Capture the cell that displays the provided text and extract its [x, y] central coordinate. 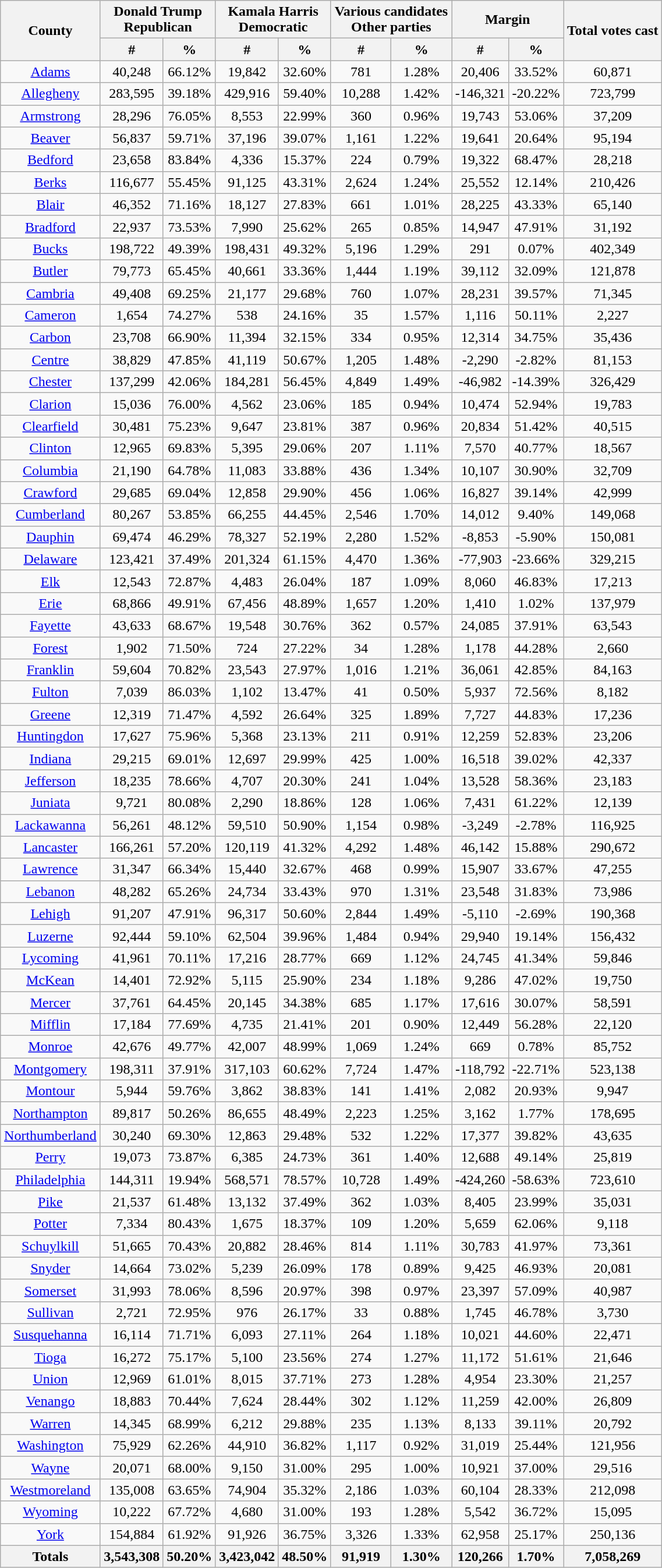
46.93% [536, 1268]
61.92% [189, 1534]
16,272 [132, 1357]
42.85% [536, 670]
4,849 [361, 382]
Margin [508, 20]
38.83% [305, 1091]
12,965 [132, 448]
234 [361, 980]
26,809 [613, 1401]
144,311 [132, 1180]
28,225 [480, 204]
Berks [50, 182]
21,257 [613, 1379]
-22.71% [536, 1069]
78.57% [305, 1180]
46.78% [536, 1312]
5,395 [247, 448]
41.32% [305, 847]
Totals [50, 1556]
63,543 [613, 625]
1.47% [422, 1069]
23,658 [132, 160]
49.14% [536, 1158]
38,829 [132, 360]
18.86% [305, 803]
-5,110 [480, 914]
291 [480, 249]
66,255 [247, 515]
9,286 [480, 980]
36.75% [305, 1534]
2,660 [613, 648]
Blair [50, 204]
7,334 [132, 1224]
1.17% [422, 1002]
1.42% [422, 94]
Juniata [50, 803]
69,474 [132, 537]
46,142 [480, 847]
156,432 [613, 936]
Centre [50, 360]
402,349 [613, 249]
68.47% [536, 160]
44.83% [536, 714]
212,098 [613, 1490]
44,910 [247, 1446]
17,627 [132, 737]
9,947 [613, 1091]
12,969 [132, 1379]
Westmoreland [50, 1490]
-23.66% [536, 559]
33.52% [536, 72]
51.61% [536, 1357]
Greene [50, 714]
0.78% [536, 1047]
8,060 [480, 581]
198,722 [132, 249]
4,336 [247, 160]
22,937 [132, 226]
24.16% [305, 316]
78,327 [247, 537]
31,019 [480, 1446]
29,516 [613, 1468]
12,314 [480, 338]
141 [361, 1091]
50.11% [536, 316]
12,449 [480, 1025]
92,444 [132, 936]
12,543 [132, 581]
235 [361, 1424]
0.95% [422, 338]
73.02% [189, 1268]
McKean [50, 980]
71,345 [613, 293]
86,655 [247, 1113]
68.00% [189, 1468]
116,677 [132, 182]
12,259 [480, 737]
23.06% [305, 404]
Columbia [50, 470]
39.14% [536, 493]
Sullivan [50, 1312]
59,510 [247, 825]
4,735 [247, 1025]
11,394 [247, 338]
52.83% [536, 737]
36.82% [305, 1446]
35,031 [613, 1202]
1,444 [361, 271]
0.98% [422, 825]
40,987 [613, 1290]
33.36% [305, 271]
295 [361, 1468]
0.85% [422, 226]
29.48% [305, 1135]
27.97% [305, 670]
325 [361, 714]
3,162 [480, 1113]
2,844 [361, 914]
184,281 [247, 382]
Somerset [50, 1290]
67.72% [189, 1512]
42,676 [132, 1047]
19.94% [189, 1180]
69.01% [189, 759]
30.90% [536, 470]
32,709 [613, 470]
Clearfield [50, 426]
6,093 [247, 1335]
1,102 [247, 692]
49.32% [305, 249]
37.00% [536, 1468]
2,546 [361, 515]
-58.63% [536, 1180]
724 [247, 648]
18,567 [613, 448]
47.02% [536, 980]
49,408 [132, 293]
17,377 [480, 1135]
65.26% [189, 891]
3,326 [361, 1534]
250,136 [613, 1534]
56,261 [132, 825]
18.37% [305, 1224]
2,290 [247, 803]
43,633 [132, 625]
50.20% [189, 1556]
74,904 [247, 1490]
8,405 [480, 1202]
Cumberland [50, 515]
Pike [50, 1202]
685 [361, 1002]
1.25% [422, 1113]
398 [361, 1290]
2,624 [361, 182]
Dauphin [50, 537]
39.57% [536, 293]
1,654 [132, 316]
48.99% [305, 1047]
43,635 [613, 1135]
7,039 [132, 692]
14,664 [132, 1268]
23.56% [305, 1357]
73,361 [613, 1246]
25,819 [613, 1158]
Mifflin [50, 1025]
-14.39% [536, 382]
69.30% [189, 1135]
24,734 [247, 891]
34.38% [305, 1002]
61.22% [536, 803]
30,481 [132, 426]
48.49% [305, 1113]
68.67% [189, 625]
8,596 [247, 1290]
24,745 [480, 958]
Adams [50, 72]
970 [361, 891]
53.85% [189, 515]
317,103 [247, 1069]
56.45% [305, 382]
150,081 [613, 537]
334 [361, 338]
29.68% [305, 293]
56,837 [132, 138]
568,571 [247, 1180]
1.27% [422, 1357]
46,352 [132, 204]
241 [361, 781]
18,127 [247, 204]
14,345 [132, 1424]
39.11% [536, 1424]
35 [361, 316]
198,311 [132, 1069]
43.31% [305, 182]
42,007 [247, 1047]
Philadelphia [50, 1180]
9,721 [132, 803]
1,161 [361, 138]
Perry [50, 1158]
33.88% [305, 470]
-20.22% [536, 94]
1,675 [247, 1224]
28,296 [132, 116]
42.00% [536, 1401]
Snyder [50, 1268]
22.99% [305, 116]
27.83% [305, 204]
-118,792 [480, 1069]
1.07% [422, 293]
723,610 [613, 1180]
326,429 [613, 382]
17,184 [132, 1025]
12,139 [613, 803]
207 [361, 448]
20,792 [613, 1424]
73.53% [189, 226]
50.67% [305, 360]
23,708 [132, 338]
12.14% [536, 182]
Delaware [50, 559]
31,993 [132, 1290]
9,425 [480, 1268]
85,752 [613, 1047]
72.95% [189, 1312]
80.43% [189, 1224]
Cameron [50, 316]
15.37% [305, 160]
16,827 [480, 493]
71.47% [189, 714]
1,484 [361, 936]
3,423,042 [247, 1556]
5,368 [247, 737]
20,834 [480, 426]
5,944 [132, 1091]
0.97% [422, 1290]
15,907 [480, 869]
10,107 [480, 470]
5,659 [480, 1224]
224 [361, 160]
1,117 [361, 1446]
75.17% [189, 1357]
1,410 [480, 603]
7,727 [480, 714]
11,172 [480, 1357]
31,347 [132, 869]
Total votes cast [613, 30]
0.91% [422, 737]
9,150 [247, 1468]
1,902 [132, 648]
Lehigh [50, 914]
15.88% [536, 847]
69.83% [189, 448]
29,940 [480, 936]
Mercer [50, 1002]
36,061 [480, 670]
42,337 [613, 759]
4,592 [247, 714]
2,721 [132, 1312]
1.52% [422, 537]
49.91% [189, 603]
0.07% [536, 249]
Luzerne [50, 936]
62.26% [189, 1446]
59,604 [132, 670]
17,213 [613, 581]
8,015 [247, 1379]
74.27% [189, 316]
1,178 [480, 648]
135,008 [132, 1490]
10,728 [361, 1180]
57.09% [536, 1290]
13,132 [247, 1202]
12,863 [247, 1135]
109 [361, 1224]
Beaver [50, 138]
1,205 [361, 360]
62,958 [480, 1534]
23,543 [247, 670]
5,542 [480, 1512]
58,591 [613, 1002]
40,515 [613, 426]
78.66% [189, 781]
70.44% [189, 1401]
Montour [50, 1091]
25.44% [536, 1446]
1.30% [422, 1556]
-2,290 [480, 360]
20,882 [247, 1246]
19,842 [247, 72]
County [50, 30]
17,616 [480, 1002]
16,518 [480, 759]
76.00% [189, 404]
51.42% [536, 426]
17,216 [247, 958]
32.15% [305, 338]
1.89% [422, 714]
55.45% [189, 182]
2,227 [613, 316]
Fayette [50, 625]
48,282 [132, 891]
5,115 [247, 980]
61.15% [305, 559]
62,504 [247, 936]
Northumberland [50, 1135]
661 [361, 204]
81,153 [613, 360]
44.28% [536, 648]
28.33% [536, 1490]
76.05% [189, 116]
41.97% [536, 1246]
7,570 [480, 448]
23.13% [305, 737]
19,750 [613, 980]
15,036 [132, 404]
36.72% [536, 1512]
50.60% [305, 914]
10,021 [480, 1335]
283,595 [132, 94]
33.43% [305, 891]
72.87% [189, 581]
8,182 [613, 692]
6,385 [247, 1158]
290,672 [613, 847]
35,436 [613, 338]
19.14% [536, 936]
Tioga [50, 1357]
24,085 [480, 625]
78.06% [189, 1290]
86.03% [189, 692]
265 [361, 226]
65.45% [189, 271]
1.33% [422, 1534]
Lebanon [50, 891]
23.81% [305, 426]
29.06% [305, 448]
49.77% [189, 1047]
96,317 [247, 914]
50.26% [189, 1113]
80,267 [132, 515]
-2.78% [536, 825]
46.83% [536, 581]
429,916 [247, 94]
59.10% [189, 936]
532 [361, 1135]
-2.69% [536, 914]
23,183 [613, 781]
Venango [50, 1401]
66.12% [189, 72]
39.07% [305, 138]
18,883 [132, 1401]
60.62% [305, 1069]
29.90% [305, 493]
-5.90% [536, 537]
12,858 [247, 493]
15,440 [247, 869]
68.99% [189, 1424]
1,745 [480, 1312]
25,552 [480, 182]
58.36% [536, 781]
0.88% [422, 1312]
Lancaster [50, 847]
72.92% [189, 980]
1.57% [422, 316]
39.82% [536, 1135]
71.50% [189, 648]
436 [361, 470]
31,192 [613, 226]
178,695 [613, 1113]
70.82% [189, 670]
10,921 [480, 1468]
128 [361, 803]
91,919 [361, 1556]
190,368 [613, 914]
19,548 [247, 625]
387 [361, 426]
7,624 [247, 1401]
0.99% [422, 869]
0.92% [422, 1446]
40.77% [536, 448]
43.33% [536, 204]
48.89% [305, 603]
72.56% [536, 692]
-146,321 [480, 94]
Bradford [50, 226]
154,884 [132, 1534]
120,119 [247, 847]
7,431 [480, 803]
Montgomery [50, 1069]
34 [361, 648]
68,866 [132, 603]
8,133 [480, 1424]
30.76% [305, 625]
30,783 [480, 1246]
264 [361, 1335]
137,299 [132, 382]
70.11% [189, 958]
1,154 [361, 825]
8,553 [247, 116]
33.67% [536, 869]
Jefferson [50, 781]
53.06% [536, 116]
21,646 [613, 1357]
York [50, 1534]
361 [361, 1158]
14,401 [132, 980]
137,979 [613, 603]
Northampton [50, 1113]
1.31% [422, 891]
Armstrong [50, 116]
538 [247, 316]
48.50% [305, 1556]
274 [361, 1357]
Bucks [50, 249]
32.67% [305, 869]
32.09% [536, 271]
75.96% [189, 737]
523,138 [613, 1069]
47.85% [189, 360]
64.78% [189, 470]
61.48% [189, 1202]
Susquehanna [50, 1335]
13.47% [305, 692]
123,421 [132, 559]
39,112 [480, 271]
3,543,308 [132, 1556]
30.07% [536, 1002]
Clarion [50, 404]
Carbon [50, 338]
3,862 [247, 1091]
89,817 [132, 1113]
59,846 [613, 958]
0.79% [422, 160]
11,259 [480, 1401]
302 [361, 1401]
781 [361, 72]
52.94% [536, 404]
20.93% [536, 1091]
9,647 [247, 426]
66.34% [189, 869]
Various candidatesOther parties [391, 20]
44.60% [536, 1335]
9,118 [613, 1224]
61.01% [189, 1379]
185 [361, 404]
64.45% [189, 1002]
6,212 [247, 1424]
4,680 [247, 1512]
-8,853 [480, 537]
17,236 [613, 714]
37,761 [132, 1002]
31.83% [536, 891]
37.71% [305, 1379]
75.23% [189, 426]
73,986 [613, 891]
14,947 [480, 226]
10,222 [132, 1512]
28.44% [305, 1401]
28,231 [480, 293]
Allegheny [50, 94]
12,319 [132, 714]
814 [361, 1246]
39.02% [536, 759]
5,196 [361, 249]
48.12% [189, 825]
79,773 [132, 271]
13,528 [480, 781]
29,685 [132, 493]
Schuylkill [50, 1246]
976 [247, 1312]
Monroe [50, 1047]
57.20% [189, 847]
Elk [50, 581]
52.19% [305, 537]
27.11% [305, 1335]
329,215 [613, 559]
69.25% [189, 293]
201,324 [247, 559]
26.64% [305, 714]
4,292 [361, 847]
-3,249 [480, 825]
468 [361, 869]
360 [361, 116]
41,119 [247, 360]
22,120 [613, 1025]
1.36% [422, 559]
21,177 [247, 293]
4,954 [480, 1379]
26.09% [305, 1268]
12,697 [247, 759]
28,218 [613, 160]
Butler [50, 271]
1.41% [422, 1091]
121,878 [613, 271]
69.04% [189, 493]
1.21% [422, 670]
18,235 [132, 781]
29.88% [305, 1424]
21.41% [305, 1025]
Crawford [50, 493]
37,196 [247, 138]
Franklin [50, 670]
1.02% [536, 603]
15,095 [613, 1512]
20,145 [247, 1002]
28.46% [305, 1246]
39.18% [189, 94]
20,406 [480, 72]
Lackawanna [50, 825]
91,125 [247, 182]
42.06% [189, 382]
Kamala HarrisDemocratic [273, 20]
40,248 [132, 72]
19,073 [132, 1158]
19,743 [480, 116]
1.77% [536, 1113]
59.76% [189, 1091]
60,871 [613, 72]
14,012 [480, 515]
1.40% [422, 1158]
187 [361, 581]
21,537 [132, 1202]
Chester [50, 382]
Wayne [50, 1468]
-77,903 [480, 559]
2,223 [361, 1113]
20,071 [132, 1468]
193 [361, 1512]
1.19% [422, 271]
Bedford [50, 160]
120,266 [480, 1556]
201 [361, 1025]
20.97% [305, 1290]
9.40% [536, 515]
19,641 [480, 138]
26.04% [305, 581]
1.01% [422, 204]
37,209 [613, 116]
2,082 [480, 1091]
24.73% [305, 1158]
5,100 [247, 1357]
26.17% [305, 1312]
4,483 [247, 581]
1.13% [422, 1424]
80.08% [189, 803]
116,925 [613, 825]
0.50% [422, 692]
19,783 [613, 404]
4,562 [247, 404]
77.69% [189, 1025]
Lawrence [50, 869]
28.77% [305, 958]
2,280 [361, 537]
5,937 [480, 692]
456 [361, 493]
1,116 [480, 316]
Cambria [50, 293]
Potter [50, 1224]
10,288 [361, 94]
121,956 [613, 1446]
-424,260 [480, 1180]
67,456 [247, 603]
Huntingdon [50, 737]
29,215 [132, 759]
760 [361, 293]
Clinton [50, 448]
10,474 [480, 404]
149,068 [613, 515]
32.60% [305, 72]
-2.82% [536, 360]
47,255 [613, 869]
41,961 [132, 958]
19,322 [480, 160]
44.45% [305, 515]
1.04% [422, 781]
2,186 [361, 1490]
Indiana [50, 759]
178 [361, 1268]
Union [50, 1379]
166,261 [132, 847]
20.64% [536, 138]
25.62% [305, 226]
273 [361, 1379]
40,661 [247, 271]
0.89% [422, 1268]
16,114 [132, 1335]
71.71% [189, 1335]
30,240 [132, 1135]
7,058,269 [613, 1556]
27.22% [305, 648]
62.06% [536, 1224]
95,194 [613, 138]
Warren [50, 1424]
71.16% [189, 204]
35.32% [305, 1490]
25.17% [536, 1534]
70.43% [189, 1246]
425 [361, 759]
1.29% [422, 249]
83.84% [189, 160]
3,730 [613, 1312]
56.28% [536, 1025]
39.96% [305, 936]
Washington [50, 1446]
23.99% [536, 1202]
-46,982 [480, 382]
21,190 [132, 470]
0.90% [422, 1025]
211 [361, 737]
Wyoming [50, 1512]
60,104 [480, 1490]
23,397 [480, 1290]
63.65% [189, 1490]
34.75% [536, 338]
25.90% [305, 980]
20,081 [613, 1268]
7,990 [247, 226]
Forest [50, 648]
1.34% [422, 470]
49.39% [189, 249]
210,426 [613, 182]
59.71% [189, 138]
41 [361, 692]
46.29% [189, 537]
51,665 [132, 1246]
75,929 [132, 1446]
1.09% [422, 581]
50.90% [305, 825]
84,163 [613, 670]
59.40% [305, 94]
29.99% [305, 759]
23,548 [480, 891]
1,069 [361, 1047]
20.30% [305, 781]
4,470 [361, 559]
42,999 [613, 493]
1,016 [361, 670]
4,707 [247, 781]
198,431 [247, 249]
91,207 [132, 914]
66.90% [189, 338]
Fulton [50, 692]
Donald TrumpRepublican [158, 20]
33 [361, 1312]
73.87% [189, 1158]
12,688 [480, 1158]
7,724 [361, 1069]
1,657 [361, 603]
41.34% [536, 958]
65,140 [613, 204]
22,471 [613, 1335]
Lycoming [50, 958]
23,206 [613, 737]
Erie [50, 603]
11,083 [247, 470]
723,799 [613, 94]
0.57% [422, 625]
23.30% [536, 1379]
91,926 [247, 1534]
5,239 [247, 1268]
